Provide the [X, Y] coordinate of the cell's center where the given text is located.  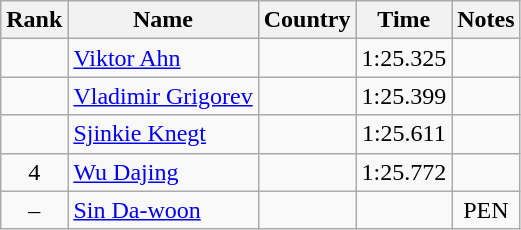
Notes [486, 20]
1:25.399 [404, 96]
Time [404, 20]
Country [307, 20]
1:25.325 [404, 58]
1:25.772 [404, 172]
1:25.611 [404, 134]
PEN [486, 210]
Vladimir Grigorev [163, 96]
Viktor Ahn [163, 58]
– [34, 210]
Wu Dajing [163, 172]
Sjinkie Knegt [163, 134]
Name [163, 20]
Rank [34, 20]
Sin Da-woon [163, 210]
4 [34, 172]
